Determine the (X, Y) coordinate at the center of the cell enclosing the given text.  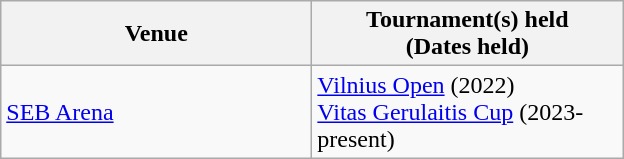
Tournament(s) held(Dates held) (468, 34)
Venue (156, 34)
Vilnius Open (2022)Vitas Gerulaitis Cup (2023-present) (468, 112)
SEB Arena (156, 112)
